Identify which cell holds the provided text, then report its (X, Y) central coordinate. 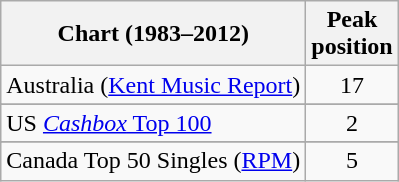
2 (352, 123)
Peakposition (352, 34)
5 (352, 161)
Canada Top 50 Singles (RPM) (154, 161)
US Cashbox Top 100 (154, 123)
Australia (Kent Music Report) (154, 85)
17 (352, 85)
Chart (1983–2012) (154, 34)
